Capture the cell that displays the provided text and extract its [x, y] central coordinate. 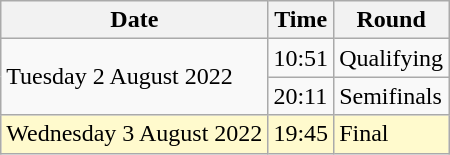
20:11 [301, 96]
Time [301, 20]
19:45 [301, 134]
Qualifying [392, 58]
Semifinals [392, 96]
Tuesday 2 August 2022 [134, 77]
Date [134, 20]
Wednesday 3 August 2022 [134, 134]
Round [392, 20]
Final [392, 134]
10:51 [301, 58]
